Capture the cell that displays the provided text and extract its [x, y] central coordinate. 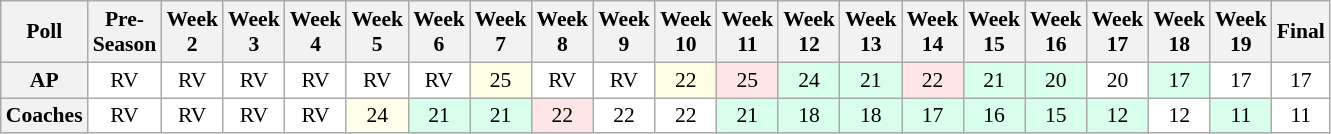
Week10 [686, 32]
Pre-Season [125, 32]
Week18 [1179, 32]
Week4 [316, 32]
Coaches [44, 116]
Week11 [748, 32]
Week2 [192, 32]
16 [994, 116]
Week16 [1056, 32]
Week3 [254, 32]
Week7 [501, 32]
Poll [44, 32]
Week17 [1118, 32]
Week13 [871, 32]
15 [1056, 116]
Week9 [624, 32]
Final [1301, 32]
Week15 [994, 32]
Week5 [377, 32]
Week8 [562, 32]
Week6 [439, 32]
Week14 [933, 32]
Week19 [1241, 32]
Week12 [809, 32]
AP [44, 80]
